Search for the cell housing the specified text and yield its (x, y) center coordinate. 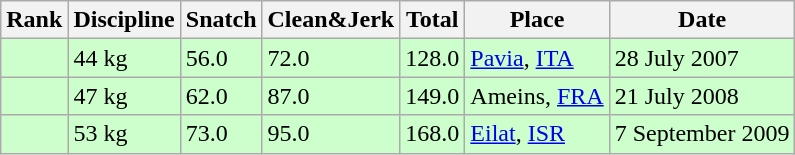
28 July 2007 (702, 58)
Eilat, ISR (537, 134)
95.0 (331, 134)
Pavia, ITA (537, 58)
Total (432, 20)
72.0 (331, 58)
73.0 (221, 134)
47 kg (124, 96)
Snatch (221, 20)
Place (537, 20)
7 September 2009 (702, 134)
Rank (34, 20)
Date (702, 20)
44 kg (124, 58)
53 kg (124, 134)
Discipline (124, 20)
Clean&Jerk (331, 20)
56.0 (221, 58)
168.0 (432, 134)
149.0 (432, 96)
87.0 (331, 96)
21 July 2008 (702, 96)
Ameins, FRA (537, 96)
128.0 (432, 58)
62.0 (221, 96)
